Pinpoint the cell where the given text exists, returning its (x, y) midpoint coordinate. 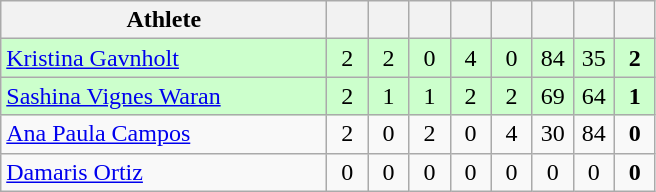
69 (552, 96)
Damaris Ortiz (164, 172)
35 (594, 58)
Athlete (164, 20)
Ana Paula Campos (164, 134)
Kristina Gavnholt (164, 58)
30 (552, 134)
Sashina Vignes Waran (164, 96)
64 (594, 96)
